Provide the [X, Y] coordinate of the cell's center where the given text is located.  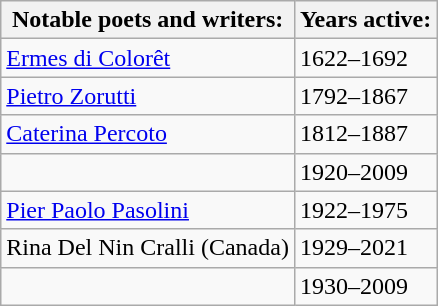
1929–2021 [365, 248]
Ermes di Colorêt [148, 58]
1812–1887 [365, 134]
Caterina Percoto [148, 134]
Pietro Zorutti [148, 96]
1930–2009 [365, 286]
Notable poets and writers: [148, 20]
Rina Del Nin Cralli (Canada) [148, 248]
1922–1975 [365, 210]
Pier Paolo Pasolini [148, 210]
1622–1692 [365, 58]
Years active: [365, 20]
1920–2009 [365, 172]
1792–1867 [365, 96]
